Return (x, y) of the center of cell containing provided text 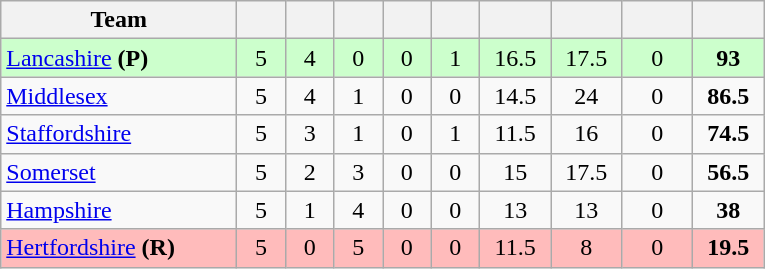
Staffordshire (119, 134)
38 (728, 210)
16.5 (516, 58)
Lancashire (P) (119, 58)
2 (310, 172)
74.5 (728, 134)
15 (516, 172)
Team (119, 20)
Somerset (119, 172)
19.5 (728, 248)
Middlesex (119, 96)
Hertfordshire (R) (119, 248)
86.5 (728, 96)
56.5 (728, 172)
16 (586, 134)
8 (586, 248)
Hampshire (119, 210)
24 (586, 96)
14.5 (516, 96)
93 (728, 58)
